Provide the [X, Y] coordinate of the cell's center where the given text is located.  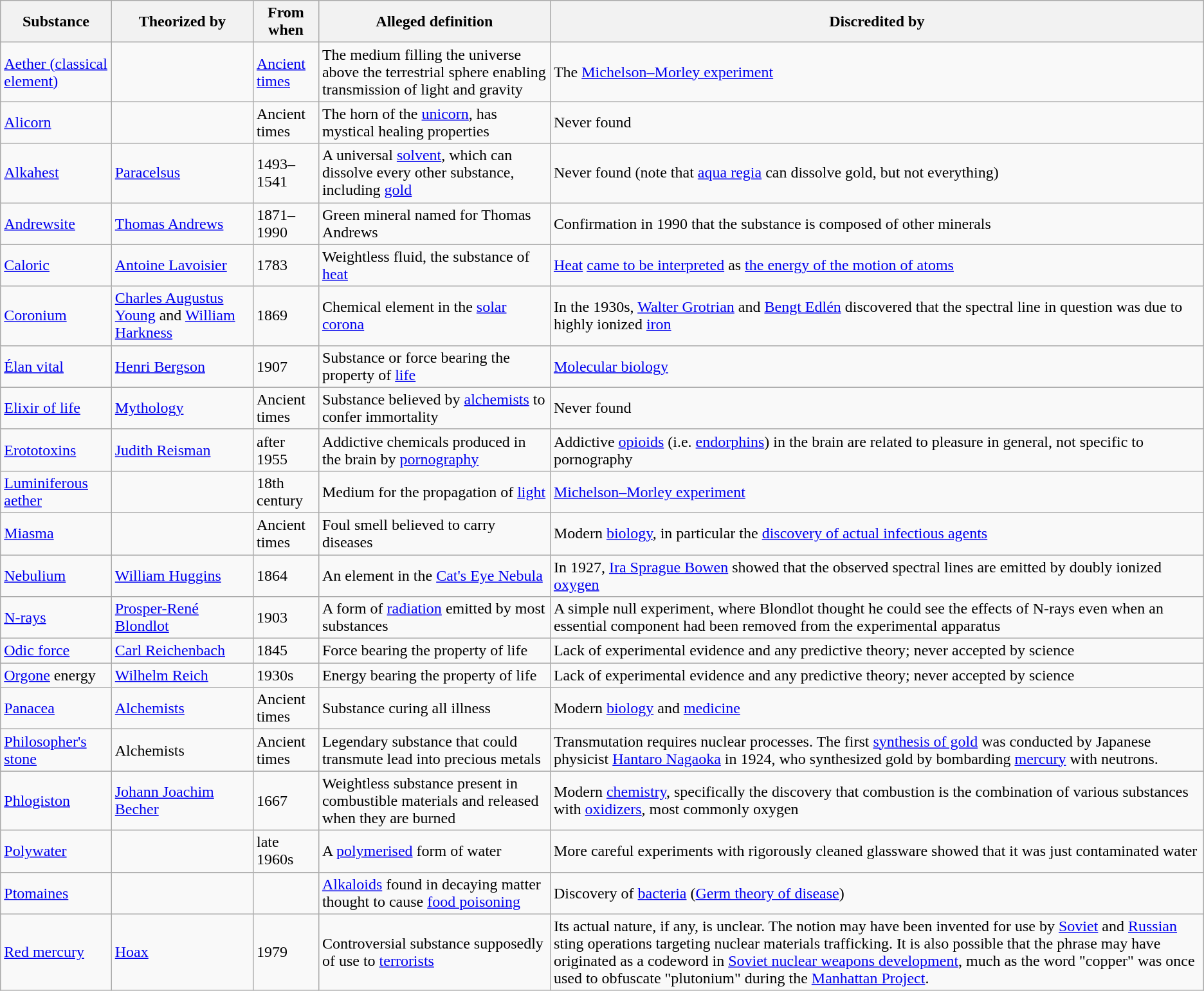
In the 1930s, Walter Grotrian and Bengt Edlén discovered that the spectral line in question was due to highly ionized iron [877, 316]
Green mineral named for Thomas Andrews [434, 224]
1869 [286, 316]
Discovery of bacteria (Germ theory of disease) [877, 893]
Modern chemistry, specifically the discovery that combustion is the combination of various substances with oxidizers, most commonly oxygen [877, 801]
1907 [286, 367]
An element in the Cat's Eye Nebula [434, 575]
Weightless fluid, the substance of heat [434, 265]
Mythology [182, 408]
Paracelsus [182, 173]
Substance [56, 22]
William Huggins [182, 575]
A polymerised form of water [434, 851]
Foul smell believed to carry diseases [434, 534]
Élan vital [56, 367]
Never found (note that aqua regia can dissolve gold, but not everything) [877, 173]
after 1955 [286, 450]
1493–1541 [286, 173]
Heat came to be interpreted as the energy of the motion of atoms [877, 265]
Thomas Andrews [182, 224]
1903 [286, 617]
Luminiferous aether [56, 491]
late 1960s [286, 851]
1871–1990 [286, 224]
A form of radiation emitted by most substances [434, 617]
Andrewsite [56, 224]
Confirmation in 1990 that the substance is composed of other minerals [877, 224]
More careful experiments with rigorously cleaned glassware showed that it was just contaminated water [877, 851]
Phlogiston [56, 801]
Coronium [56, 316]
Medium for the propagation of light [434, 491]
1979 [286, 952]
Addictive chemicals produced in the brain by pornography [434, 450]
Substance curing all illness [434, 709]
1845 [286, 651]
Wilhelm Reich [182, 675]
Johann Joachim Becher [182, 801]
Ptomaines [56, 893]
Polywater [56, 851]
Legendary substance that could transmute lead into precious metals [434, 750]
Red mercury [56, 952]
Antoine Lavoisier [182, 265]
Alkahest [56, 173]
Aether (classical element) [56, 72]
Hoax [182, 952]
Force bearing the property of life [434, 651]
The Michelson–Morley experiment [877, 72]
Substance or force bearing the property of life [434, 367]
1667 [286, 801]
Chemical element in the solar corona [434, 316]
From when [286, 22]
18th century [286, 491]
Alkaloids found in decaying matter thought to cause food poisoning [434, 893]
In 1927, Ira Sprague Bowen showed that the observed spectral lines are emitted by doubly ionized oxygen [877, 575]
Prosper-René Blondlot [182, 617]
Nebulium [56, 575]
Carl Reichenbach [182, 651]
Michelson–Morley experiment [877, 491]
Energy bearing the property of life [434, 675]
Henri Bergson [182, 367]
The horn of the unicorn, has mystical healing properties [434, 122]
Philosopher's stone [56, 750]
Weightless substance present in combustible materials and released when they are burned [434, 801]
Discredited by [877, 22]
Modern biology, in particular the discovery of actual infectious agents [877, 534]
Charles Augustus Young and William Harkness [182, 316]
1864 [286, 575]
Erototoxins [56, 450]
Substance believed by alchemists to confer immortality [434, 408]
N-rays [56, 617]
1930s [286, 675]
Orgone energy [56, 675]
Modern biology and medicine [877, 709]
Alicorn [56, 122]
Panacea [56, 709]
Theorized by [182, 22]
Alleged definition [434, 22]
Odic force [56, 651]
Controversial substance supposedly of use to terrorists [434, 952]
A universal solvent, which can dissolve every other substance, including gold [434, 173]
Molecular biology [877, 367]
Judith Reisman [182, 450]
Elixir of life [56, 408]
The medium filling the universe above the terrestrial sphere enabling transmission of light and gravity [434, 72]
Addictive opioids (i.e. endorphins) in the brain are related to pleasure in general, not specific to pornography [877, 450]
1783 [286, 265]
Caloric [56, 265]
Miasma [56, 534]
